Extract the (X, Y) coordinate from the center of the cell holding the provided text.  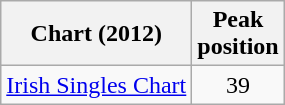
Chart (2012) (96, 34)
Peakposition (238, 34)
Irish Singles Chart (96, 85)
39 (238, 85)
